Return (X, Y) of the center of cell containing provided text 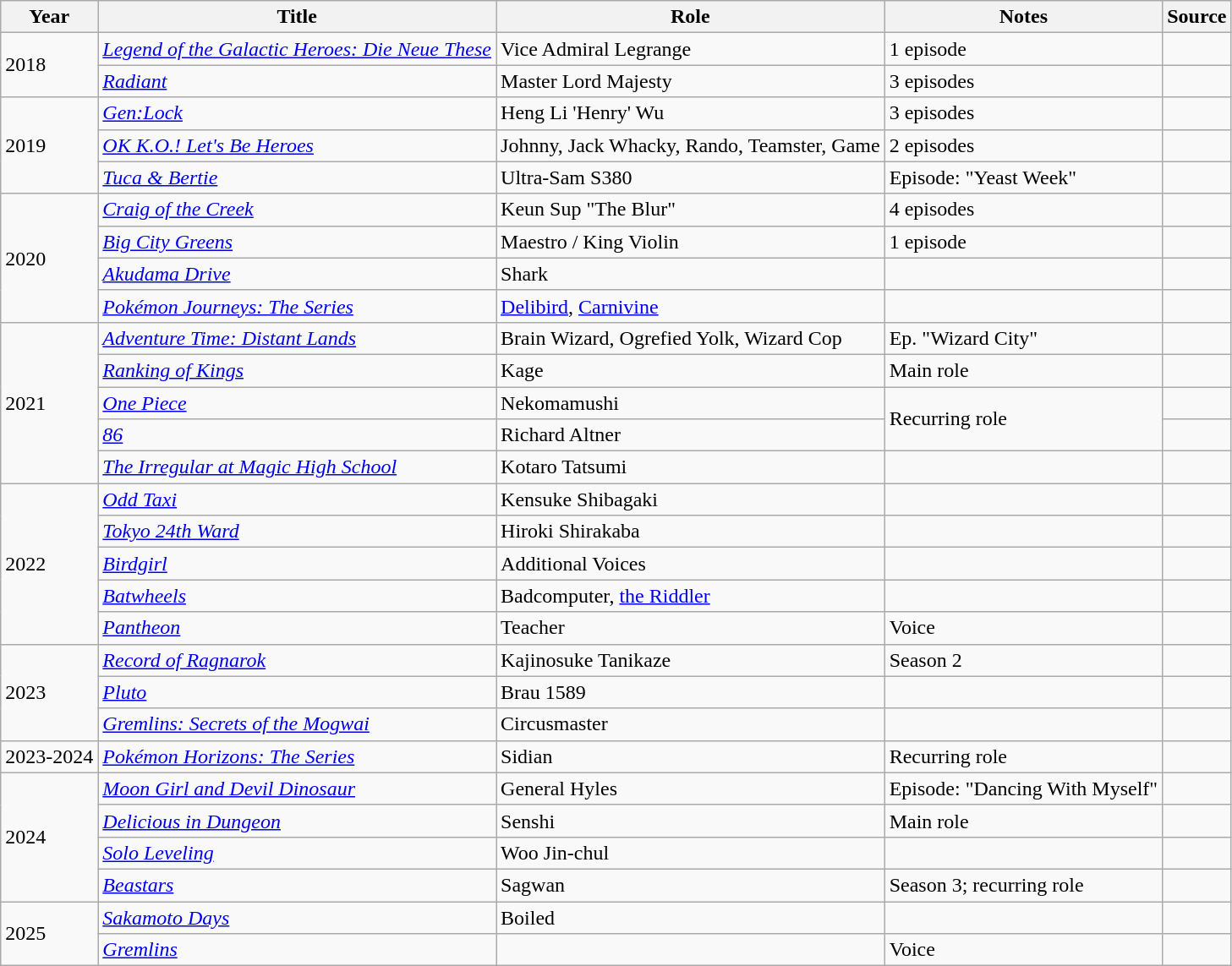
Craig of the Creek (298, 210)
Woo Jin-chul (691, 853)
Big City Greens (298, 242)
Season 2 (1023, 660)
Kajinosuke Tanikaze (691, 660)
Delibird, Carnivine (691, 306)
2018 (49, 65)
Akudama Drive (298, 274)
Master Lord Majesty (691, 81)
Circusmaster (691, 724)
Batwheels (298, 596)
Pluto (298, 692)
Pokémon Horizons: The Series (298, 756)
2022 (49, 564)
Radiant (298, 81)
Sidian (691, 756)
Heng Li 'Henry' Wu (691, 113)
Odd Taxi (298, 499)
2 episodes (1023, 145)
Shark (691, 274)
Kage (691, 370)
Gen:Lock (298, 113)
86 (298, 435)
Badcomputer, the Riddler (691, 596)
Gremlins: Secrets of the Mogwai (298, 724)
Additional Voices (691, 564)
2019 (49, 145)
Ultra-Sam S380 (691, 177)
Title (298, 17)
Delicious in Dungeon (298, 821)
Pokémon Journeys: The Series (298, 306)
One Piece (298, 403)
Senshi (691, 821)
Brau 1589 (691, 692)
Johnny, Jack Whacky, Rando, Teamster, Game (691, 145)
Kotaro Tatsumi (691, 467)
Tokyo 24th Ward (298, 532)
Solo Leveling (298, 853)
2023-2024 (49, 756)
Keun Sup "The Blur" (691, 210)
Sakamoto Days (298, 917)
Ranking of Kings (298, 370)
Year (49, 17)
Vice Admiral Legrange (691, 49)
General Hyles (691, 789)
Sagwan (691, 885)
OK K.O.! Let's Be Heroes (298, 145)
2025 (49, 933)
Pantheon (298, 628)
Moon Girl and Devil Dinosaur (298, 789)
Boiled (691, 917)
2024 (49, 837)
Hiroki Shirakaba (691, 532)
Episode: "Dancing With Myself" (1023, 789)
Tuca & Bertie (298, 177)
4 episodes (1023, 210)
2023 (49, 692)
Notes (1023, 17)
Kensuke Shibagaki (691, 499)
Maestro / King Violin (691, 242)
2021 (49, 402)
Beastars (298, 885)
Role (691, 17)
Ep. "Wizard City" (1023, 338)
Teacher (691, 628)
2020 (49, 258)
Nekomamushi (691, 403)
Legend of the Galactic Heroes: Die Neue These (298, 49)
Episode: "Yeast Week" (1023, 177)
Adventure Time: Distant Lands (298, 338)
Gremlins (298, 950)
The Irregular at Magic High School (298, 467)
Brain Wizard, Ogrefied Yolk, Wizard Cop (691, 338)
Richard Altner (691, 435)
Source (1197, 17)
Birdgirl (298, 564)
Season 3; recurring role (1023, 885)
Record of Ragnarok (298, 660)
